From the cell containing the given text, extract its center point as (x, y) coordinate. 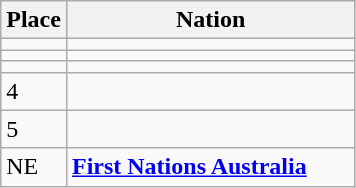
First Nations Australia (210, 167)
Place (34, 20)
4 (34, 91)
NE (34, 167)
5 (34, 129)
Nation (210, 20)
